Output the [x, y] coordinate of the center of the cell containing the given text.  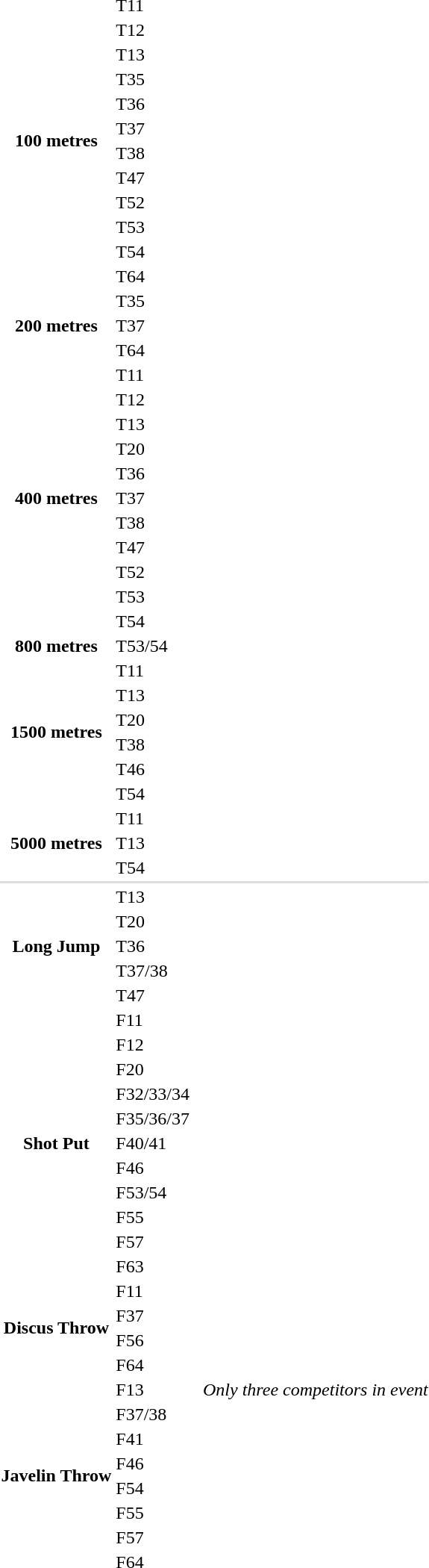
Long Jump [57, 946]
F37/38 [153, 1414]
F54 [153, 1488]
5000 metres [57, 843]
200 metres [57, 326]
F53/54 [153, 1192]
400 metres [57, 498]
F64 [153, 1365]
F37 [153, 1316]
T46 [153, 769]
F12 [153, 1045]
1500 metres [57, 732]
Shot Put [57, 1143]
F32/33/34 [153, 1094]
T37/38 [153, 971]
T53/54 [153, 646]
F40/41 [153, 1143]
F35/36/37 [153, 1119]
F13 [153, 1390]
Discus Throw [57, 1328]
800 metres [57, 646]
F56 [153, 1340]
F63 [153, 1266]
F20 [153, 1069]
F41 [153, 1439]
